Capture the cell that displays the provided text and extract its (X, Y) central coordinate. 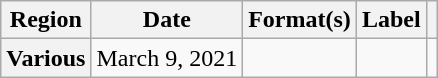
Region (46, 20)
Format(s) (300, 20)
Label (391, 20)
March 9, 2021 (167, 58)
Date (167, 20)
Various (46, 58)
